Determine the (X, Y) coordinate at the center of the cell enclosing the given text.  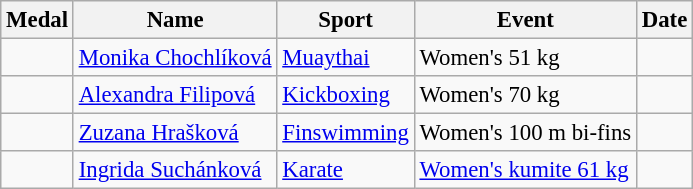
Name (175, 20)
Karate (346, 170)
Women's kumite 61 kg (525, 170)
Women's 100 m bi-fins (525, 133)
Muaythai (346, 58)
Alexandra Filipová (175, 95)
Sport (346, 20)
Ingrida Suchánková (175, 170)
Finswimming (346, 133)
Monika Chochlíková (175, 58)
Medal (38, 20)
Zuzana Hrašková (175, 133)
Women's 51 kg (525, 58)
Event (525, 20)
Kickboxing (346, 95)
Women's 70 kg (525, 95)
Date (664, 20)
